Pinpoint the cell where the given text exists, returning its [X, Y] midpoint coordinate. 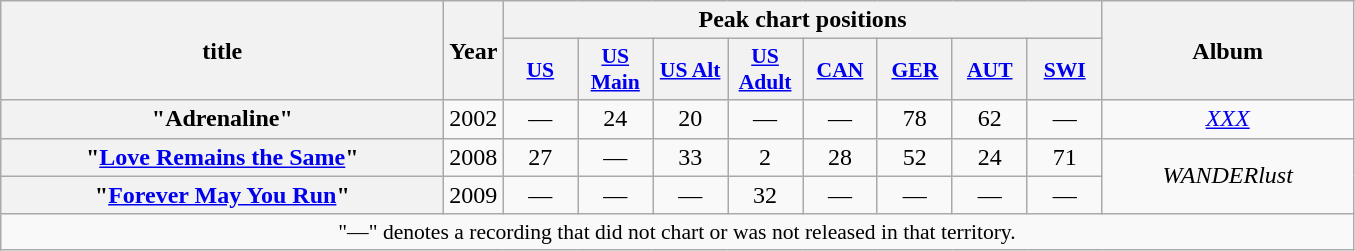
32 [766, 195]
"Forever May You Run" [222, 195]
78 [914, 119]
SWI [1064, 70]
"Love Remains the Same" [222, 157]
CAN [840, 70]
27 [540, 157]
52 [914, 157]
WANDERlust [1228, 176]
US Main [616, 70]
title [222, 50]
Album [1228, 50]
62 [990, 119]
28 [840, 157]
20 [690, 119]
2009 [474, 195]
US Alt [690, 70]
Year [474, 50]
2 [766, 157]
71 [1064, 157]
Peak chart positions [802, 20]
33 [690, 157]
XXX [1228, 119]
2008 [474, 157]
GER [914, 70]
AUT [990, 70]
US [540, 70]
"—" denotes a recording that did not chart or was not released in that territory. [677, 232]
"Adrenaline" [222, 119]
2002 [474, 119]
US Adult [766, 70]
